Extract the (X, Y) coordinate from the center of the cell holding the provided text.  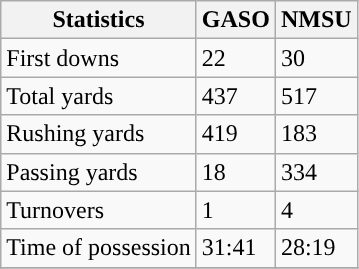
18 (236, 172)
4 (316, 210)
419 (236, 134)
Passing yards (99, 172)
437 (236, 96)
22 (236, 58)
Time of possession (99, 248)
GASO (236, 20)
Rushing yards (99, 134)
183 (316, 134)
334 (316, 172)
Statistics (99, 20)
1 (236, 210)
NMSU (316, 20)
Total yards (99, 96)
28:19 (316, 248)
Turnovers (99, 210)
30 (316, 58)
517 (316, 96)
First downs (99, 58)
31:41 (236, 248)
